Identify which cell holds the provided text, then report its (x, y) central coordinate. 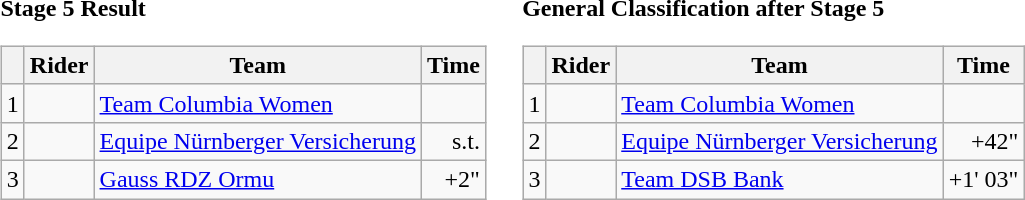
Gauss RDZ Ormu (258, 179)
+2" (453, 179)
Team DSB Bank (780, 179)
+42" (984, 141)
+1' 03" (984, 179)
s.t. (453, 141)
